Find where the given text appears and provide that cell's center as (X, Y) coordinate. 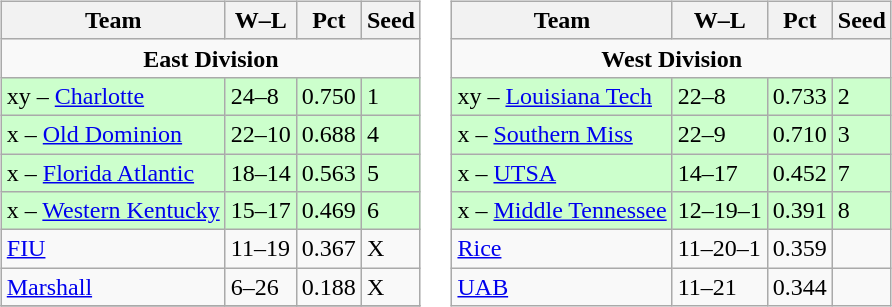
0.391 (800, 211)
0.688 (328, 134)
0.733 (800, 96)
East Division (210, 58)
0.188 (328, 287)
0.344 (800, 287)
4 (390, 134)
x – Middle Tennessee (562, 211)
22–9 (720, 134)
5 (390, 173)
1 (390, 96)
0.359 (800, 249)
3 (862, 134)
11–20–1 (720, 249)
14–17 (720, 173)
6–26 (260, 287)
11–19 (260, 249)
x – Western Kentucky (113, 211)
xy – Louisiana Tech (562, 96)
8 (862, 211)
Marshall (113, 287)
x – Southern Miss (562, 134)
UAB (562, 287)
18–14 (260, 173)
x – Florida Atlantic (113, 173)
15–17 (260, 211)
Rice (562, 249)
0.710 (800, 134)
0.452 (800, 173)
22–8 (720, 96)
0.750 (328, 96)
11–21 (720, 287)
0.367 (328, 249)
x – UTSA (562, 173)
West Division (672, 58)
0.563 (328, 173)
xy – Charlotte (113, 96)
6 (390, 211)
12–19–1 (720, 211)
2 (862, 96)
24–8 (260, 96)
0.469 (328, 211)
22–10 (260, 134)
7 (862, 173)
x – Old Dominion (113, 134)
FIU (113, 249)
